Pinpoint the cell where the given text exists, returning its (X, Y) midpoint coordinate. 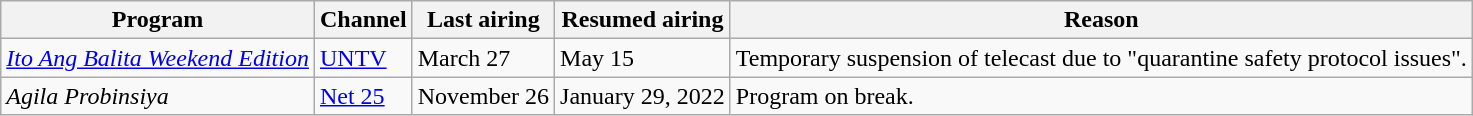
Program (158, 20)
UNTV (363, 58)
Resumed airing (643, 20)
November 26 (483, 96)
Net 25 (363, 96)
May 15 (643, 58)
Last airing (483, 20)
Agila Probinsiya (158, 96)
January 29, 2022 (643, 96)
Ito Ang Balita Weekend Edition (158, 58)
Channel (363, 20)
March 27 (483, 58)
Reason (1101, 20)
Temporary suspension of telecast due to "quarantine safety protocol issues". (1101, 58)
Program on break. (1101, 96)
